Detect which cell encompasses the target text, then output its [x, y] center coordinate. 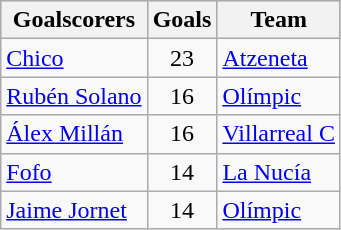
Team [279, 20]
Chico [74, 58]
Jaime Jornet [74, 210]
23 [182, 58]
Atzeneta [279, 58]
Fofo [74, 172]
Álex Millán [74, 134]
Villarreal C [279, 134]
Goals [182, 20]
La Nucía [279, 172]
Goalscorers [74, 20]
Rubén Solano [74, 96]
